From the cell containing the given text, extract its center point as [x, y] coordinate. 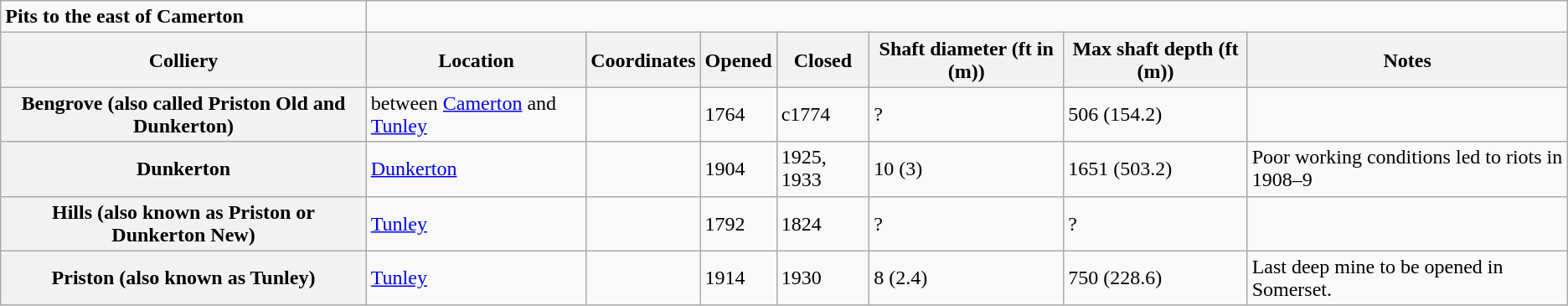
1651 (503.2) [1156, 169]
Hills (also known as Priston or Dunkerton New) [183, 223]
c1774 [823, 114]
Poor working conditions led to riots in 1908–9 [1407, 169]
Coordinates [643, 60]
Notes [1407, 60]
10 (3) [967, 169]
1904 [739, 169]
8 (2.4) [967, 278]
Bengrove (also called Priston Old and Dunkerton) [183, 114]
Max shaft depth (ft (m)) [1156, 60]
1930 [823, 278]
Colliery [183, 60]
1914 [739, 278]
506 (154.2) [1156, 114]
1764 [739, 114]
Last deep mine to be opened in Somerset. [1407, 278]
1925, 1933 [823, 169]
Priston (also known as Tunley) [183, 278]
750 (228.6) [1156, 278]
Shaft diameter (ft in (m)) [967, 60]
between Camerton and Tunley [476, 114]
Opened [739, 60]
Location [476, 60]
Pits to the east of Camerton [183, 17]
Closed [823, 60]
1824 [823, 223]
1792 [739, 223]
